Extract the (X, Y) coordinate from the center of the cell holding the provided text.  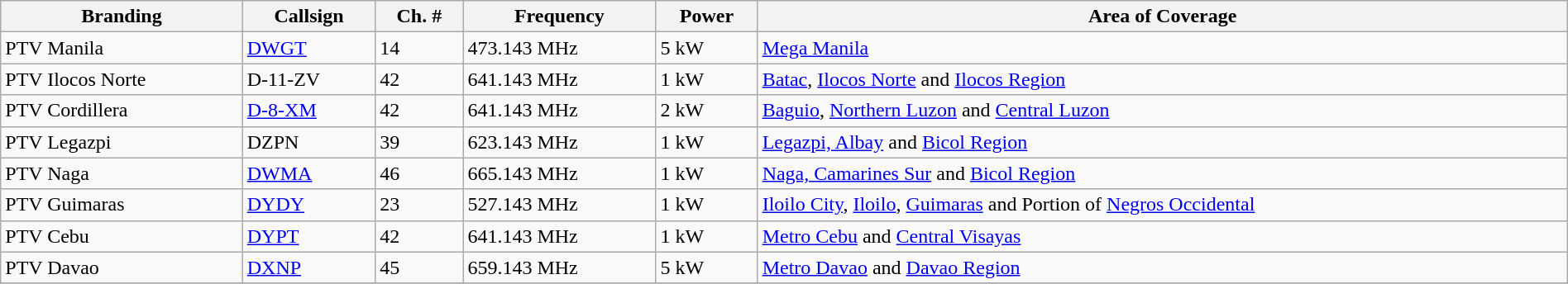
2 kW (706, 111)
Batac, Ilocos Norte and Ilocos Region (1163, 79)
Metro Davao and Davao Region (1163, 267)
Callsign (309, 17)
Power (706, 17)
DXNP (309, 267)
PTV Ilocos Norte (122, 79)
14 (419, 48)
PTV Manila (122, 48)
PTV Naga (122, 173)
527.143 MHz (559, 205)
23 (419, 205)
Iloilo City, Iloilo, Guimaras and Portion of Negros Occidental (1163, 205)
665.143 MHz (559, 173)
623.143 MHz (559, 142)
DYPT (309, 236)
Frequency (559, 17)
DYDY (309, 205)
Ch. # (419, 17)
Area of Coverage (1163, 17)
473.143 MHz (559, 48)
DZPN (309, 142)
Mega Manila (1163, 48)
D-11-ZV (309, 79)
Branding (122, 17)
Metro Cebu and Central Visayas (1163, 236)
46 (419, 173)
PTV Guimaras (122, 205)
DWMA (309, 173)
Baguio, Northern Luzon and Central Luzon (1163, 111)
45 (419, 267)
39 (419, 142)
D-8-XM (309, 111)
659.143 MHz (559, 267)
DWGT (309, 48)
Naga, Camarines Sur and Bicol Region (1163, 173)
PTV Davao (122, 267)
Legazpi, Albay and Bicol Region (1163, 142)
PTV Cordillera (122, 111)
PTV Cebu (122, 236)
PTV Legazpi (122, 142)
